Pinpoint the cell where the given text exists, returning its (X, Y) midpoint coordinate. 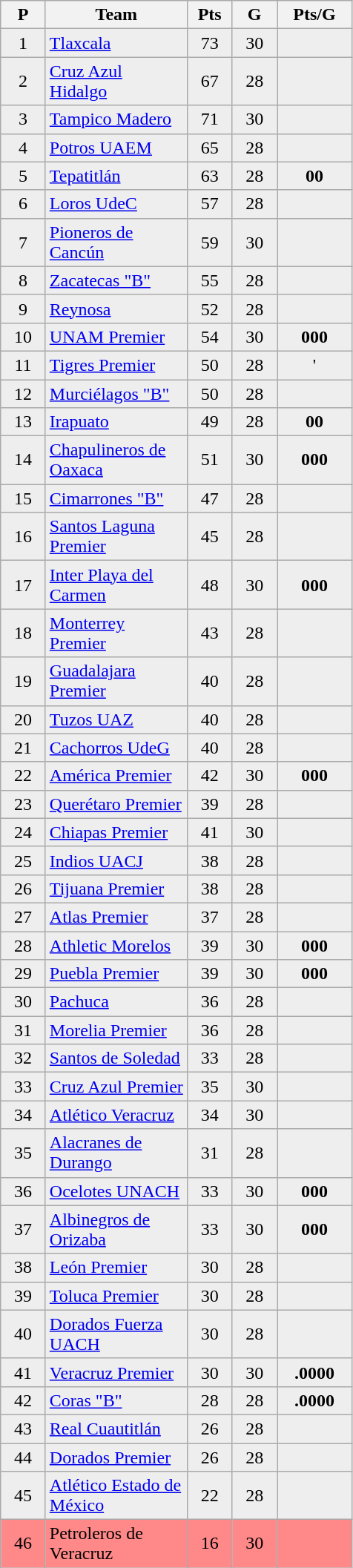
47 (209, 498)
Petroleros de Veracruz (116, 1544)
71 (209, 119)
Irapuato (116, 422)
Veracruz Premier (116, 1372)
Querétaro Premier (116, 804)
Toluca Premier (116, 1296)
24 (24, 832)
13 (24, 422)
27 (24, 917)
55 (209, 280)
46 (24, 1544)
Cruz Azul Hidalgo (116, 82)
25 (24, 860)
48 (209, 584)
Pachuca (116, 1002)
Potros UAEM (116, 148)
P (24, 15)
Cachorros UdeG (116, 748)
Atlético Veracruz (116, 1115)
65 (209, 148)
18 (24, 633)
Tlaxcala (116, 43)
63 (209, 176)
Loros UdeC (116, 204)
20 (24, 719)
Pts (209, 15)
59 (209, 242)
Tampico Madero (116, 119)
4 (24, 148)
Pts/G (314, 15)
8 (24, 280)
Guadalajara Premier (116, 681)
7 (24, 242)
9 (24, 309)
Inter Playa del Carmen (116, 584)
19 (24, 681)
Murciélagos "B" (116, 394)
17 (24, 584)
Tepatitlán (116, 176)
Morelia Premier (116, 1030)
5 (24, 176)
3 (24, 119)
32 (24, 1058)
Cimarrones "B" (116, 498)
44 (24, 1457)
Athletic Morelos (116, 946)
54 (209, 337)
49 (209, 422)
15 (24, 498)
Indios UACJ (116, 860)
Reynosa (116, 309)
12 (24, 394)
Chapulineros de Oaxaca (116, 460)
Tijuana Premier (116, 889)
57 (209, 204)
Cruz Azul Premier (116, 1087)
Santos Laguna Premier (116, 537)
Tigres Premier (116, 365)
2 (24, 82)
G (255, 15)
1 (24, 43)
11 (24, 365)
21 (24, 748)
Tuzos UAZ (116, 719)
Dorados Fuerza UACH (116, 1334)
' (314, 365)
52 (209, 309)
Santos de Soledad (116, 1058)
América Premier (116, 776)
Puebla Premier (116, 974)
Team (116, 15)
Pioneros de Cancún (116, 242)
León Premier (116, 1268)
Albinegros de Orizaba (116, 1230)
23 (24, 804)
29 (24, 974)
Dorados Premier (116, 1457)
6 (24, 204)
10 (24, 337)
14 (24, 460)
Zacatecas "B" (116, 280)
Real Cuautitlán (116, 1429)
Coras "B" (116, 1400)
Ocelotes UNACH (116, 1191)
Monterrey Premier (116, 633)
Alacranes de Durango (116, 1153)
Atlético Estado de México (116, 1495)
UNAM Premier (116, 337)
67 (209, 82)
51 (209, 460)
Atlas Premier (116, 917)
73 (209, 43)
Chiapas Premier (116, 832)
